Return [X, Y] of the center of cell containing provided text 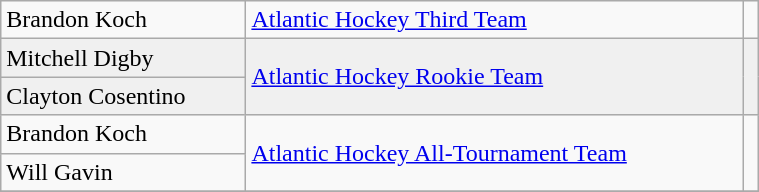
Atlantic Hockey Third Team [495, 20]
Atlantic Hockey Rookie Team [495, 77]
Will Gavin [124, 172]
Clayton Cosentino [124, 96]
Mitchell Digby [124, 58]
Atlantic Hockey All-Tournament Team [495, 153]
